Capture the cell that displays the provided text and extract its (x, y) central coordinate. 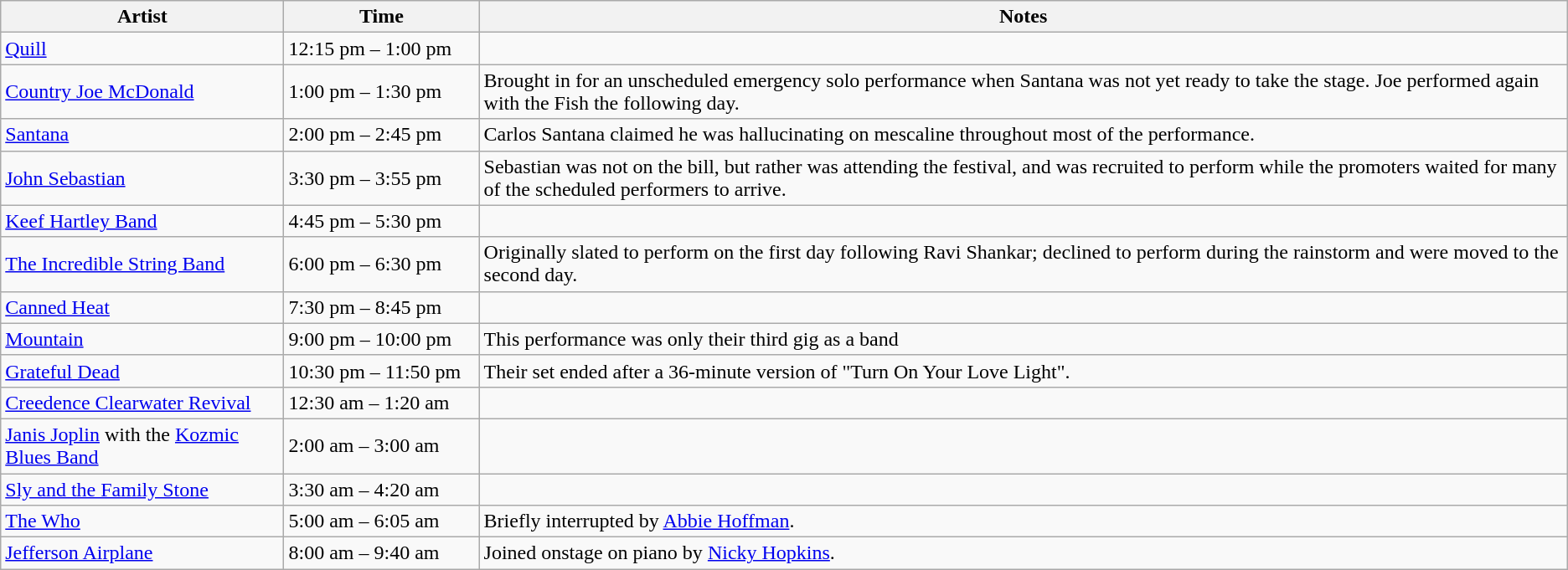
9:00 pm – 10:00 pm (382, 339)
Janis Joplin with the Kozmic Blues Band (142, 445)
Their set ended after a 36-minute version of "Turn On Your Love Light". (1024, 371)
Grateful Dead (142, 371)
Carlos Santana claimed he was hallucinating on mescaline throughout most of the performance. (1024, 135)
10:30 pm – 11:50 pm (382, 371)
8:00 am – 9:40 am (382, 553)
Country Joe McDonald (142, 92)
Artist (142, 17)
2:00 pm – 2:45 pm (382, 135)
The Who (142, 521)
This performance was only their third gig as a band (1024, 339)
Canned Heat (142, 307)
Time (382, 17)
3:30 pm – 3:55 pm (382, 177)
4:45 pm – 5:30 pm (382, 221)
3:30 am – 4:20 am (382, 490)
12:30 am – 1:20 am (382, 403)
Briefly interrupted by Abbie Hoffman. (1024, 521)
1:00 pm – 1:30 pm (382, 92)
Originally slated to perform on the first day following Ravi Shankar; declined to perform during the rainstorm and were moved to the second day. (1024, 264)
John Sebastian (142, 177)
5:00 am – 6:05 am (382, 521)
Santana (142, 135)
6:00 pm – 6:30 pm (382, 264)
Keef Hartley Band (142, 221)
7:30 pm – 8:45 pm (382, 307)
Quill (142, 49)
The Incredible String Band (142, 264)
Notes (1024, 17)
Creedence Clearwater Revival (142, 403)
Mountain (142, 339)
Jefferson Airplane (142, 553)
2:00 am – 3:00 am (382, 445)
12:15 pm – 1:00 pm (382, 49)
Joined onstage on piano by Nicky Hopkins. (1024, 553)
Sly and the Family Stone (142, 490)
